Capture the cell that displays the provided text and extract its [x, y] central coordinate. 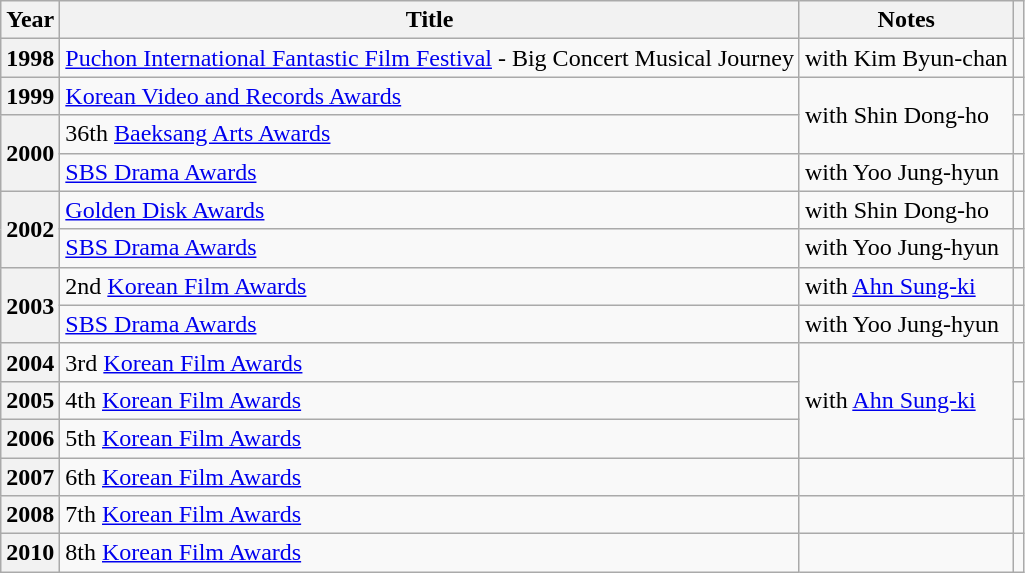
1998 [30, 58]
Notes [906, 20]
with Kim Byun-chan [906, 58]
4th Korean Film Awards [430, 400]
2005 [30, 400]
2002 [30, 229]
Puchon International Fantastic Film Festival - Big Concert Musical Journey [430, 58]
5th Korean Film Awards [430, 438]
2nd Korean Film Awards [430, 286]
2010 [30, 553]
2003 [30, 305]
2007 [30, 477]
1999 [30, 96]
Golden Disk Awards [430, 210]
2004 [30, 362]
8th Korean Film Awards [430, 553]
Korean Video and Records Awards [430, 96]
Title [430, 20]
36th Baeksang Arts Awards [430, 134]
2008 [30, 515]
Year [30, 20]
2000 [30, 153]
7th Korean Film Awards [430, 515]
6th Korean Film Awards [430, 477]
2006 [30, 438]
3rd Korean Film Awards [430, 362]
